For the text-containing cell, return its midpoint in (x, y) coordinate format. 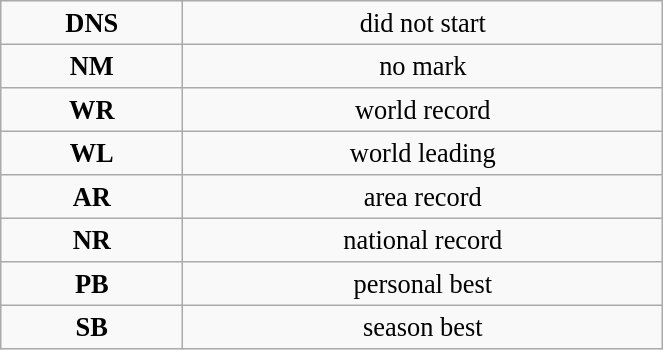
season best (423, 327)
national record (423, 240)
DNS (92, 22)
PB (92, 284)
NR (92, 240)
world leading (423, 153)
WR (92, 109)
did not start (423, 22)
SB (92, 327)
AR (92, 197)
personal best (423, 284)
WL (92, 153)
world record (423, 109)
NM (92, 66)
area record (423, 197)
no mark (423, 66)
